Output the (x, y) coordinate of the center of the cell containing the given text.  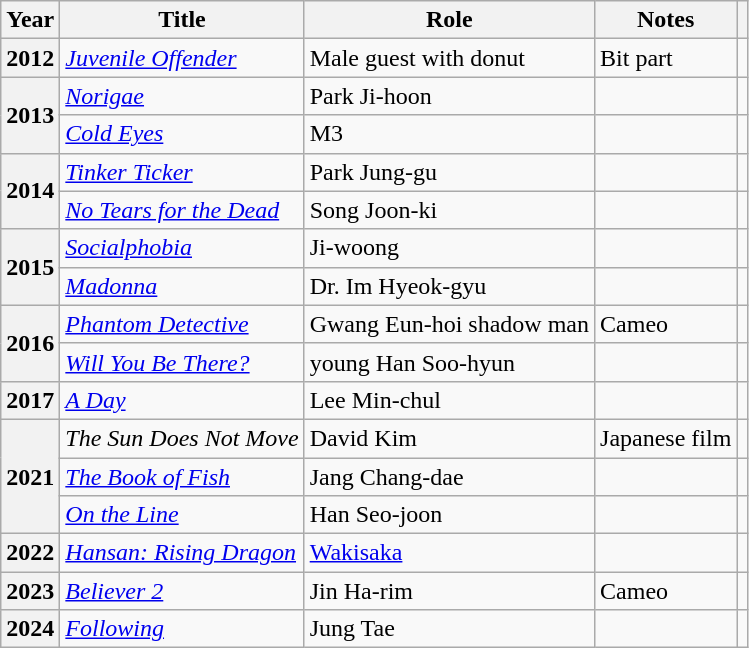
2021 (30, 476)
2017 (30, 400)
Dr. Im Hyeok-gyu (449, 286)
Park Jung-gu (449, 172)
Following (182, 629)
2013 (30, 115)
Title (182, 20)
Han Seo-joon (449, 515)
2023 (30, 591)
Phantom Detective (182, 324)
Madonna (182, 286)
Gwang Eun-hoi shadow man (449, 324)
Jung Tae (449, 629)
Wakisaka (449, 553)
Year (30, 20)
2024 (30, 629)
Japanese film (666, 438)
M3 (449, 134)
Bit part (666, 58)
No Tears for the Dead (182, 210)
2014 (30, 191)
2022 (30, 553)
Cold Eyes (182, 134)
On the Line (182, 515)
young Han Soo-hyun (449, 362)
Juvenile Offender (182, 58)
Norigae (182, 96)
Tinker Ticker (182, 172)
Park Ji-hoon (449, 96)
Jin Ha-rim (449, 591)
A Day (182, 400)
Male guest with donut (449, 58)
The Sun Does Not Move (182, 438)
2012 (30, 58)
2015 (30, 267)
Hansan: Rising Dragon (182, 553)
Will You Be There? (182, 362)
Lee Min-chul (449, 400)
Ji-woong (449, 248)
Notes (666, 20)
Song Joon-ki (449, 210)
David Kim (449, 438)
Jang Chang-dae (449, 477)
The Book of Fish (182, 477)
Socialphobia (182, 248)
2016 (30, 343)
Role (449, 20)
Believer 2 (182, 591)
